For the text-containing cell, return its midpoint in [X, Y] coordinate format. 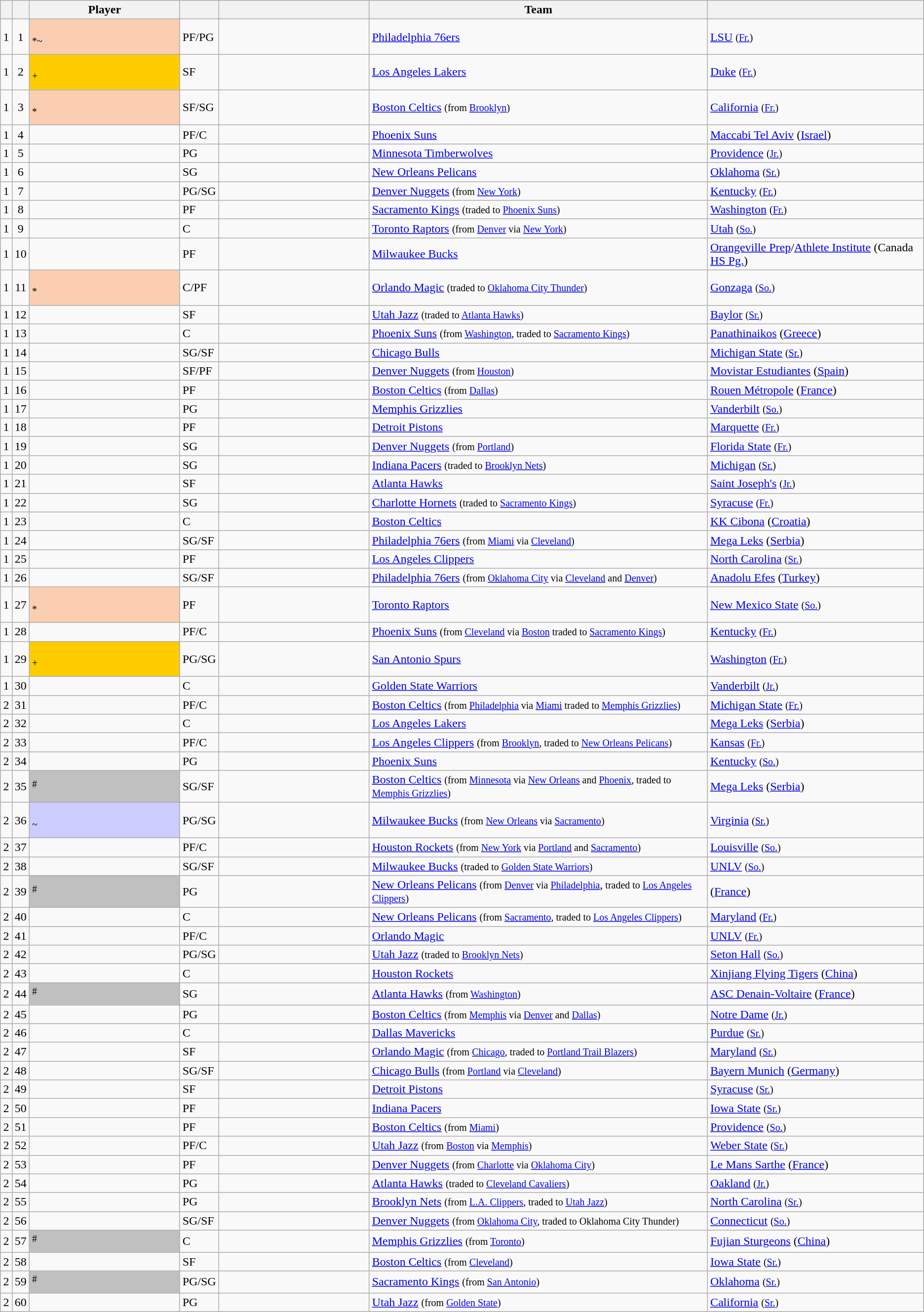
California (Sr.) [815, 1302]
Denver Nuggets (from Portland) [538, 446]
Vanderbilt (So.) [815, 409]
Milwaukee Bucks [538, 254]
Atlanta Hawks (from Washington) [538, 994]
SF/PF [199, 371]
Syracuse (Fr.) [815, 502]
Boston Celtics (from Philadelphia via Miami traded to Memphis Grizzlies) [538, 705]
Orlando Magic [538, 936]
Toronto Raptors [538, 605]
42 [21, 955]
New Orleans Pelicans [538, 172]
Orangeville Prep/Athlete Institute (Canada HS Pg.) [815, 254]
Maryland (Fr.) [815, 917]
Utah (So.) [815, 229]
Weber State (Sr.) [815, 1146]
Memphis Grizzlies [538, 409]
36 [21, 820]
Seton Hall (So.) [815, 955]
Boston Celtics (from Brooklyn) [538, 108]
Panathinaikos (Greece) [815, 334]
Houston Rockets [538, 973]
Xinjiang Flying Tigers (China) [815, 973]
ASC Denain-Voltaire (France) [815, 994]
Vanderbilt (Jr.) [815, 686]
21 [21, 484]
56 [21, 1221]
Milwaukee Bucks (from New Orleans via Sacramento) [538, 820]
58 [21, 1262]
Gonzaga (So.) [815, 288]
5 [21, 154]
PF/PG [199, 37]
45 [21, 1014]
25 [21, 559]
Rouen Métropole (France) [815, 390]
Boston Celtics (from Miami) [538, 1127]
Providence (Jr.) [815, 154]
32 [21, 724]
Oakland (Jr.) [815, 1183]
9 [21, 229]
Utah Jazz (traded to Brooklyn Nets) [538, 955]
50 [21, 1108]
Team [538, 10]
46 [21, 1033]
6 [21, 172]
New Orleans Pelicans (from Sacramento, traded to Los Angeles Clippers) [538, 917]
California (Fr.) [815, 108]
Toronto Raptors (from Denver via New York) [538, 229]
Maccabi Tel Aviv (Israel) [815, 134]
Sacramento Kings (traded to Phoenix Suns) [538, 210]
Saint Joseph's (Jr.) [815, 484]
49 [21, 1089]
C/PF [199, 288]
New Mexico State (So.) [815, 605]
Denver Nuggets (from New York) [538, 191]
Utah Jazz (from Golden State) [538, 1302]
29 [21, 659]
28 [21, 632]
Bayern Munich (Germany) [815, 1071]
Atlanta Hawks [538, 484]
Brooklyn Nets (from L.A. Clippers, traded to Utah Jazz) [538, 1202]
44 [21, 994]
37 [21, 848]
Utah Jazz (traded to Atlanta Hawks) [538, 314]
30 [21, 686]
~ [105, 820]
34 [21, 761]
10 [21, 254]
Phoenix Suns (from Washington, traded to Sacramento Kings) [538, 334]
San Antonio Spurs [538, 659]
55 [21, 1202]
57 [21, 1241]
Florida State (Fr.) [815, 446]
8 [21, 210]
Denver Nuggets (from Oklahoma City, traded to Oklahoma City Thunder) [538, 1221]
Baylor (Sr.) [815, 314]
Boston Celtics (from Memphis via Denver and Dallas) [538, 1014]
7 [21, 191]
*~ [105, 37]
Kansas (Fr.) [815, 742]
Chicago Bulls [538, 352]
53 [21, 1164]
(France) [815, 891]
27 [21, 605]
Movistar Estudiantes (Spain) [815, 371]
Connecticut (So.) [815, 1221]
Orlando Magic (from Chicago, traded to Portland Trail Blazers) [538, 1052]
60 [21, 1302]
Player [105, 10]
Louisville (So.) [815, 848]
Los Angeles Clippers (from Brooklyn, traded to New Orleans Pelicans) [538, 742]
Boston Celtics [538, 521]
Michigan (Sr.) [815, 465]
19 [21, 446]
Dallas Mavericks [538, 1033]
Minnesota Timberwolves [538, 154]
Boston Celtics (from Dallas) [538, 390]
4 [21, 134]
Boston Celtics (from Cleveland) [538, 1262]
Philadelphia 76ers (from Miami via Cleveland) [538, 540]
Indiana Pacers (traded to Brooklyn Nets) [538, 465]
Michigan State (Fr.) [815, 705]
Los Angeles Clippers [538, 559]
22 [21, 502]
Denver Nuggets (from Charlotte via Oklahoma City) [538, 1164]
51 [21, 1127]
Denver Nuggets (from Houston) [538, 371]
Fujian Sturgeons (China) [815, 1241]
12 [21, 314]
Maryland (Sr.) [815, 1052]
16 [21, 390]
Marquette (Fr.) [815, 427]
14 [21, 352]
Notre Dame (Jr.) [815, 1014]
Indiana Pacers [538, 1108]
New Orleans Pelicans (from Denver via Philadelphia, traded to Los Angeles Clippers) [538, 891]
Le Mans Sarthe (France) [815, 1164]
31 [21, 705]
59 [21, 1282]
40 [21, 917]
Phoenix Suns (from Cleveland via Boston traded to Sacramento Kings) [538, 632]
Houston Rockets (from New York via Portland and Sacramento) [538, 848]
17 [21, 409]
24 [21, 540]
Utah Jazz (from Boston via Memphis) [538, 1146]
26 [21, 578]
52 [21, 1146]
Virginia (Sr.) [815, 820]
20 [21, 465]
3 [21, 108]
Boston Celtics (from Minnesota via New Orleans and Phoenix, traded to Memphis Grizzlies) [538, 787]
LSU (Fr.) [815, 37]
11 [21, 288]
Charlotte Hornets (traded to Sacramento Kings) [538, 502]
SF/SG [199, 108]
18 [21, 427]
Duke (Fr.) [815, 72]
13 [21, 334]
Philadelphia 76ers (from Oklahoma City via Cleveland and Denver) [538, 578]
Orlando Magic (traded to Oklahoma City Thunder) [538, 288]
43 [21, 973]
47 [21, 1052]
Atlanta Hawks (traded to Cleveland Cavaliers) [538, 1183]
48 [21, 1071]
Memphis Grizzlies (from Toronto) [538, 1241]
38 [21, 866]
Sacramento Kings (from San Antonio) [538, 1282]
Golden State Warriors [538, 686]
33 [21, 742]
Providence (So.) [815, 1127]
54 [21, 1183]
39 [21, 891]
41 [21, 936]
UNLV (So.) [815, 866]
Chicago Bulls (from Portland via Cleveland) [538, 1071]
23 [21, 521]
Philadelphia 76ers [538, 37]
Syracuse (Sr.) [815, 1089]
Anadolu Efes (Turkey) [815, 578]
35 [21, 787]
15 [21, 371]
Kentucky (So.) [815, 761]
Milwaukee Bucks (traded to Golden State Warriors) [538, 866]
KK Cibona (Croatia) [815, 521]
UNLV (Fr.) [815, 936]
Purdue (Sr.) [815, 1033]
Michigan State (Sr.) [815, 352]
